Determine the [X, Y] coordinate at the center of the cell enclosing the given text.  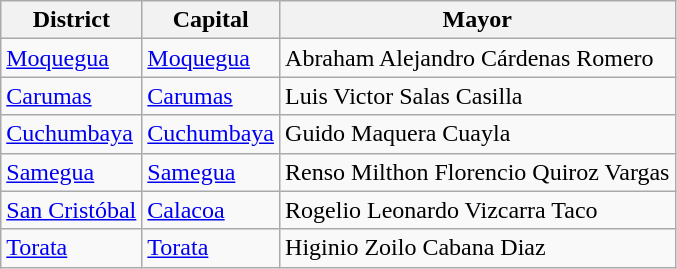
San Cristóbal [72, 210]
Guido Maquera Cuayla [478, 134]
Renso Milthon Florencio Quiroz Vargas [478, 172]
Mayor [478, 20]
Abraham Alejandro Cárdenas Romero [478, 58]
Luis Victor Salas Casilla [478, 96]
Rogelio Leonardo Vizcarra Taco [478, 210]
Capital [211, 20]
District [72, 20]
Higinio Zoilo Cabana Diaz [478, 248]
Calacoa [211, 210]
